Locate the cell with the specified text and output its [x, y] center coordinate. 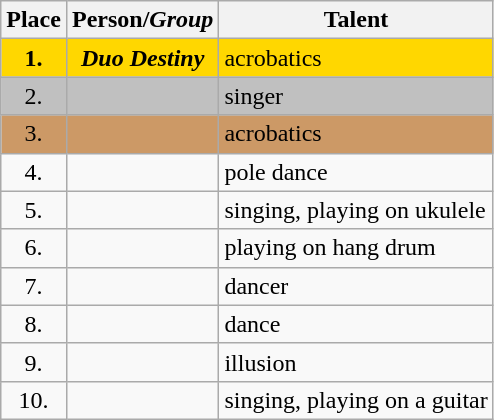
Talent [356, 20]
2. [34, 96]
6. [34, 248]
illusion [356, 362]
playing on hang drum [356, 248]
4. [34, 172]
3. [34, 134]
5. [34, 210]
dancer [356, 286]
singing, playing on a guitar [356, 400]
8. [34, 324]
Person/Group [142, 20]
1. [34, 58]
dance [356, 324]
Place [34, 20]
singing, playing on ukulele [356, 210]
10. [34, 400]
7. [34, 286]
pole dance [356, 172]
Duo Destiny [142, 58]
singer [356, 96]
9. [34, 362]
